Output the (x, y) coordinate of the center of the cell containing the given text.  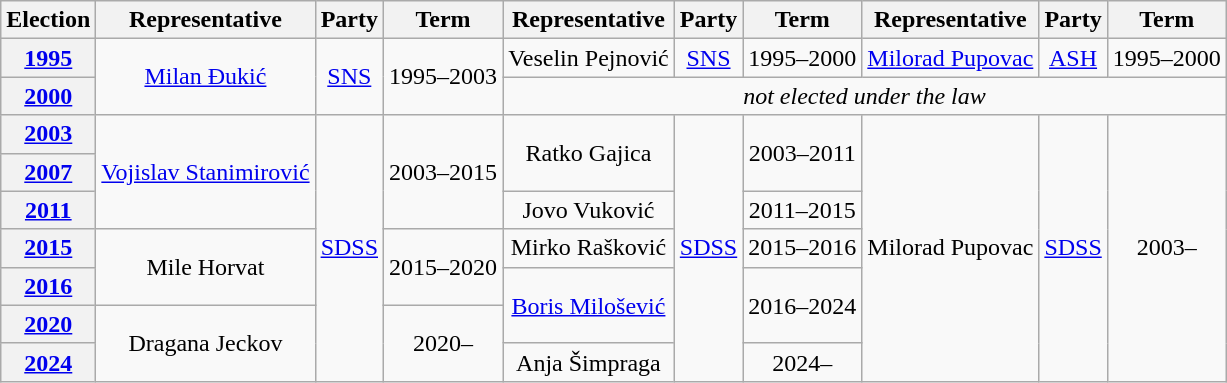
2015 (48, 248)
2011 (48, 210)
Mirko Rašković (589, 248)
Mile Horvat (206, 267)
2016 (48, 286)
Election (48, 20)
Veselin Pejnović (589, 58)
Milan Đukić (206, 77)
2003– (1166, 248)
2024– (802, 362)
1995–2003 (444, 77)
Dragana Jeckov (206, 343)
2020 (48, 324)
1995 (48, 58)
Jovo Vuković (589, 210)
ASH (1073, 58)
2011–2015 (802, 210)
2003 (48, 134)
2003–2015 (444, 172)
Anja Šimpraga (589, 362)
2020– (444, 343)
2016–2024 (802, 305)
Boris Milošević (589, 305)
2007 (48, 172)
2000 (48, 96)
2015–2020 (444, 267)
Ratko Gajica (589, 153)
2024 (48, 362)
Vojislav Stanimirović (206, 172)
2015–2016 (802, 248)
2003–2011 (802, 153)
not elected under the law (865, 96)
